From the cell containing the given text, extract its center point as (X, Y) coordinate. 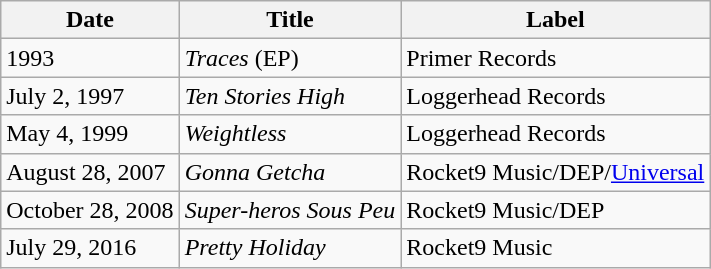
Label (556, 20)
Gonna Getcha (290, 172)
Date (90, 20)
August 28, 2007 (90, 172)
July 2, 1997 (90, 96)
Title (290, 20)
Ten Stories High (290, 96)
Traces (EP) (290, 58)
May 4, 1999 (90, 134)
Weightless (290, 134)
1993 (90, 58)
Rocket9 Music/DEP/Universal (556, 172)
Rocket9 Music (556, 248)
Rocket9 Music/DEP (556, 210)
October 28, 2008 (90, 210)
Primer Records (556, 58)
Pretty Holiday (290, 248)
July 29, 2016 (90, 248)
Super-heros Sous Peu (290, 210)
